Find where the given text appears and provide that cell's center as [X, Y] coordinate. 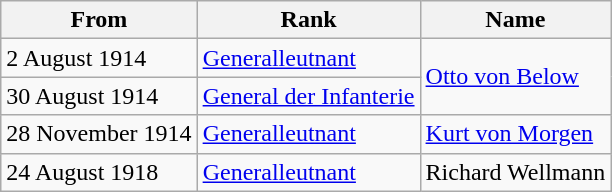
2 August 1914 [99, 58]
24 August 1918 [99, 172]
Rank [308, 20]
From [99, 20]
Otto von Below [516, 77]
30 August 1914 [99, 96]
General der Infanterie [308, 96]
Kurt von Morgen [516, 134]
Name [516, 20]
Richard Wellmann [516, 172]
28 November 1914 [99, 134]
